Return the [x, y] coordinate for the center point of the cell that contains the specified text.  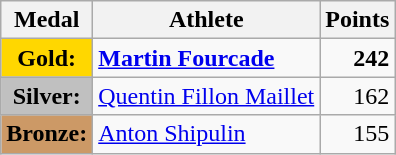
Anton Shipulin [206, 134]
Silver: [47, 96]
Bronze: [47, 134]
155 [358, 134]
Points [358, 20]
Athlete [206, 20]
162 [358, 96]
Medal [47, 20]
Quentin Fillon Maillet [206, 96]
Gold: [47, 58]
242 [358, 58]
Martin Fourcade [206, 58]
